Capture the cell that displays the provided text and extract its [x, y] central coordinate. 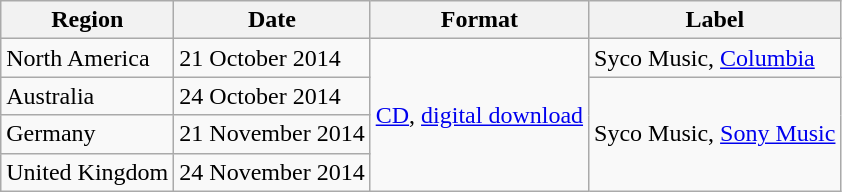
21 October 2014 [272, 58]
Syco Music, Sony Music [715, 134]
21 November 2014 [272, 134]
Label [715, 20]
24 October 2014 [272, 96]
Region [88, 20]
United Kingdom [88, 172]
CD, digital download [479, 115]
Germany [88, 134]
Australia [88, 96]
Syco Music, Columbia [715, 58]
Date [272, 20]
Format [479, 20]
North America [88, 58]
24 November 2014 [272, 172]
